From the cell containing the given text, extract its center point as (x, y) coordinate. 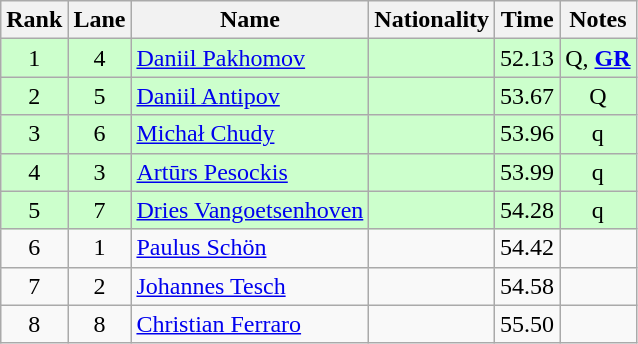
53.99 (528, 172)
54.42 (528, 248)
55.50 (528, 324)
Rank (34, 20)
53.67 (528, 96)
Name (250, 20)
Lane (100, 20)
Q (598, 96)
Notes (598, 20)
52.13 (528, 58)
Johannes Tesch (250, 286)
Dries Vangoetsenhoven (250, 210)
54.28 (528, 210)
Nationality (432, 20)
Paulus Schön (250, 248)
Daniil Pakhomov (250, 58)
Daniil Antipov (250, 96)
Christian Ferraro (250, 324)
54.58 (528, 286)
Time (528, 20)
Artūrs Pesockis (250, 172)
Michał Chudy (250, 134)
53.96 (528, 134)
Q, GR (598, 58)
